Identify which cell holds the provided text, then report its [x, y] central coordinate. 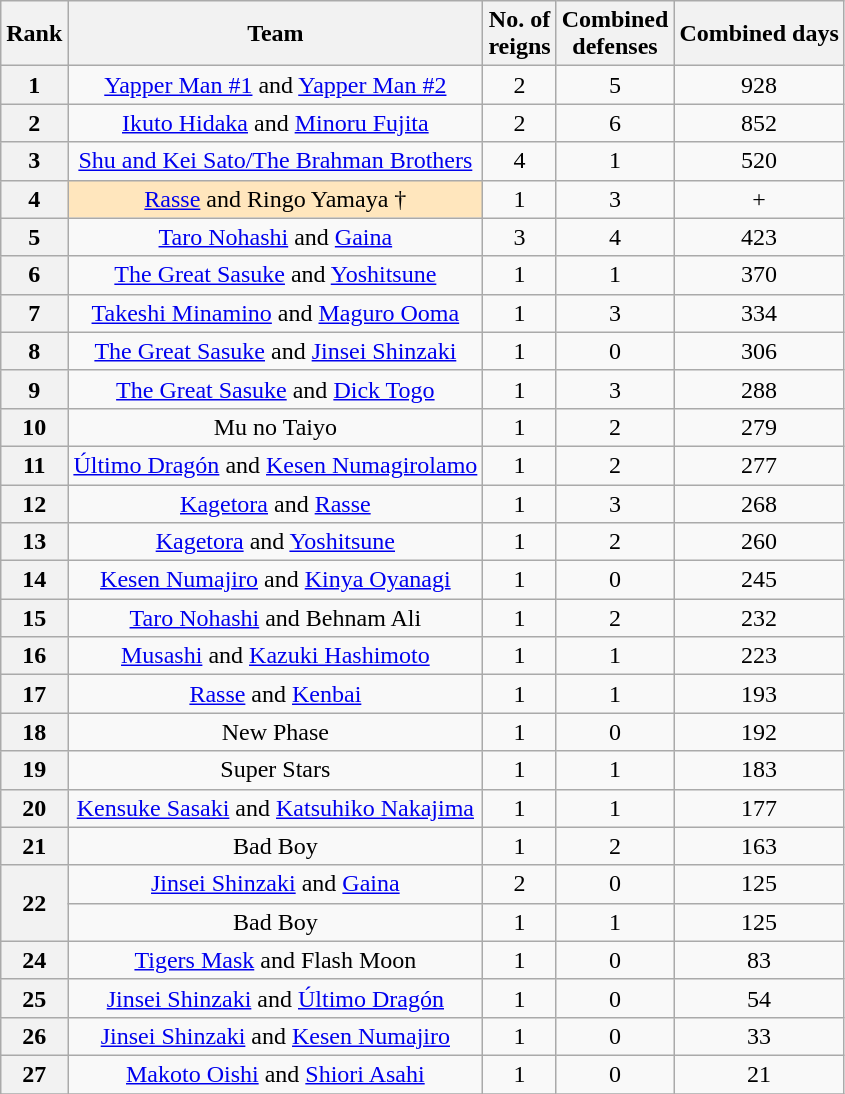
232 [759, 618]
193 [759, 694]
223 [759, 656]
Jinsei Shinzaki and Gaina [276, 884]
277 [759, 465]
9 [34, 389]
18 [34, 732]
83 [759, 960]
Team [276, 34]
260 [759, 542]
19 [34, 770]
Jinsei Shinzaki and Kesen Numajiro [276, 1036]
306 [759, 351]
Combineddefenses [615, 34]
245 [759, 580]
22 [34, 903]
Musashi and Kazuki Hashimoto [276, 656]
27 [34, 1074]
163 [759, 846]
423 [759, 237]
54 [759, 998]
Jinsei Shinzaki and Último Dragón [276, 998]
Mu no Taiyo [276, 427]
20 [34, 808]
8 [34, 351]
Takeshi Minamino and Maguro Ooma [276, 313]
The Great Sasuke and Dick Togo [276, 389]
Makoto Oishi and Shiori Asahi [276, 1074]
288 [759, 389]
7 [34, 313]
The Great Sasuke and Jinsei Shinzaki [276, 351]
No. ofreigns [520, 34]
11 [34, 465]
268 [759, 503]
16 [34, 656]
17 [34, 694]
852 [759, 123]
10 [34, 427]
+ [759, 199]
26 [34, 1036]
Combined days [759, 34]
The Great Sasuke and Yoshitsune [276, 275]
Taro Nohashi and Behnam Ali [276, 618]
33 [759, 1036]
24 [34, 960]
Kagetora and Yoshitsune [276, 542]
Kesen Numajiro and Kinya Oyanagi [276, 580]
Yapper Man #1 and Yapper Man #2 [276, 85]
Taro Nohashi and Gaina [276, 237]
192 [759, 732]
15 [34, 618]
Kensuke Sasaki and Katsuhiko Nakajima [276, 808]
370 [759, 275]
279 [759, 427]
13 [34, 542]
520 [759, 161]
New Phase [276, 732]
25 [34, 998]
177 [759, 808]
14 [34, 580]
183 [759, 770]
Tigers Mask and Flash Moon [276, 960]
Rasse and Ringo Yamaya † [276, 199]
Rasse and Kenbai [276, 694]
Ikuto Hidaka and Minoru Fujita [276, 123]
Kagetora and Rasse [276, 503]
12 [34, 503]
334 [759, 313]
Rank [34, 34]
Super Stars [276, 770]
Shu and Kei Sato/The Brahman Brothers [276, 161]
Último Dragón and Kesen Numagirolamo [276, 465]
928 [759, 85]
